Capture the cell that displays the provided text and extract its [X, Y] central coordinate. 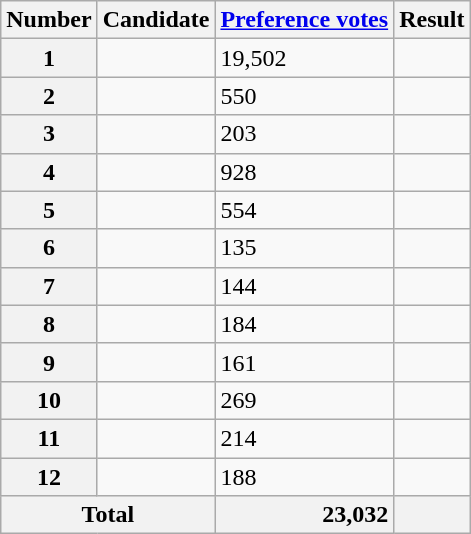
161 [304, 362]
Total [108, 515]
8 [49, 324]
Preference votes [304, 20]
19,502 [304, 58]
6 [49, 248]
10 [49, 400]
550 [304, 96]
203 [304, 134]
269 [304, 400]
188 [304, 477]
184 [304, 324]
214 [304, 438]
Candidate [156, 20]
2 [49, 96]
Result [432, 20]
4 [49, 172]
23,032 [304, 515]
Number [49, 20]
135 [304, 248]
7 [49, 286]
554 [304, 210]
928 [304, 172]
144 [304, 286]
9 [49, 362]
3 [49, 134]
12 [49, 477]
5 [49, 210]
1 [49, 58]
11 [49, 438]
